Identify which cell holds the provided text, then report its [x, y] central coordinate. 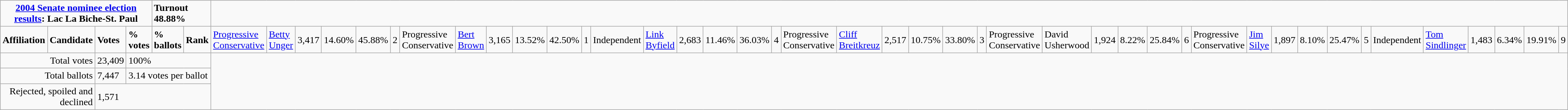
8.10% [1312, 39]
3.14 votes per ballot [168, 76]
Total votes [48, 60]
100% [168, 60]
Jim Silye [1259, 39]
33.80% [960, 39]
1 [586, 39]
1,483 [1481, 39]
1,924 [1104, 39]
45.88% [373, 39]
36.03% [754, 39]
Rank [197, 39]
13.52% [530, 39]
Total ballots [48, 76]
Turnout 48.88% [181, 14]
Link Byfield [660, 39]
25.84% [1164, 39]
14.60% [339, 39]
Tom Sindlinger [1446, 39]
1,897 [1285, 39]
Candidate [71, 39]
7,447 [111, 76]
5 [1367, 39]
3,165 [499, 39]
4 [777, 39]
9 [1563, 39]
% votes [139, 39]
3 [982, 39]
2 [395, 39]
Bert Brown [471, 39]
Rejected, spoiled and declined [48, 97]
Cliff Breitkreuz [859, 39]
6 [1186, 39]
% ballots [167, 39]
6.34% [1510, 39]
19.91% [1541, 39]
Votes [111, 39]
11.46% [720, 39]
3,417 [308, 39]
1,571 [153, 97]
25.47% [1345, 39]
42.50% [564, 39]
Betty Unger [281, 39]
2,683 [690, 39]
8.22% [1133, 39]
23,409 [111, 60]
2,517 [896, 39]
Affiliation [24, 39]
10.75% [926, 39]
David Usherwood [1067, 39]
2004 Senate nominee election results: Lac La Biche-St. Paul [76, 14]
